Return [X, Y] of the center of cell containing provided text 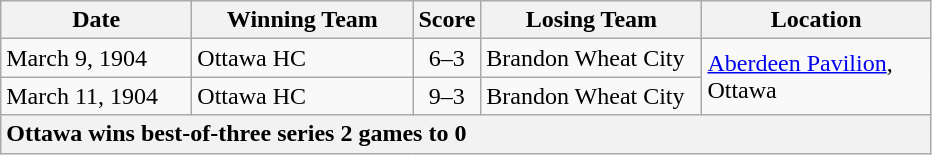
Score [447, 20]
9–3 [447, 96]
Losing Team [592, 20]
Location [816, 20]
March 9, 1904 [96, 58]
Ottawa wins best-of-three series 2 games to 0 [466, 134]
March 11, 1904 [96, 96]
Aberdeen Pavilion, Ottawa [816, 77]
6–3 [447, 58]
Date [96, 20]
Winning Team [302, 20]
